Identify which cell holds the provided text, then report its (X, Y) central coordinate. 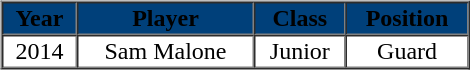
2014 (40, 52)
Class (300, 18)
Player (166, 18)
Year (40, 18)
Position (408, 18)
Junior (300, 52)
Sam Malone (166, 52)
Guard (408, 52)
